Determine the (X, Y) coordinate at the center of the cell enclosing the given text.  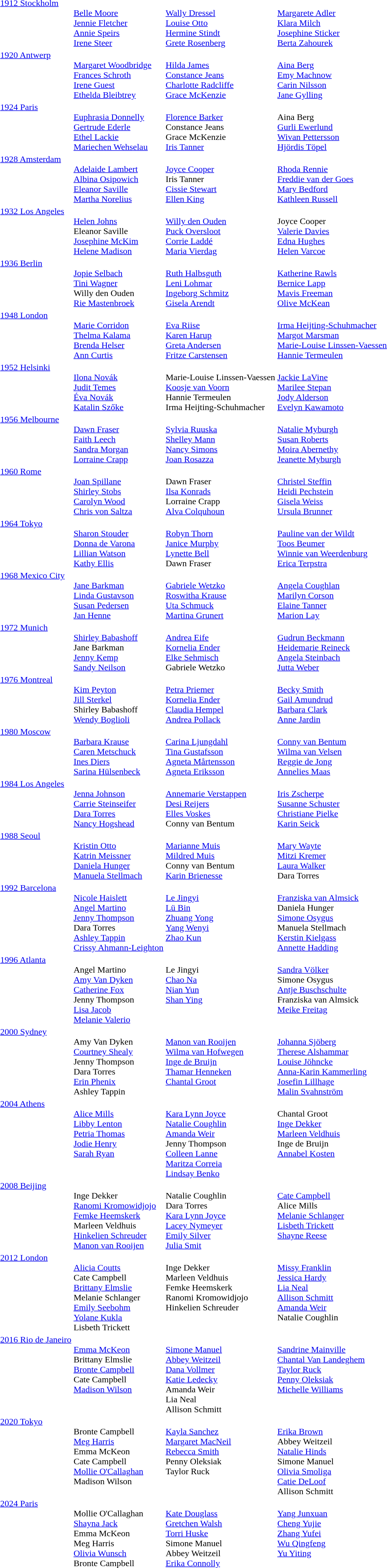
Natalie CoughlinDara TorresKara Lynn JoyceLacey NymeyerEmily SilverJulia Smit (220, 1215)
Simone ManuelAbbey WeitzeilDana VollmerKatie LedeckyAmanda WeirLia NealAllison Schmitt (220, 1375)
Marianne MuisMildred MuisConny van BentumKarin Brienesse (220, 856)
Petra PriemerKornelia EnderClaudia HempelAndrea Pollack (220, 699)
Margaret WoodbridgeFrances SchrothIrene GuestEthelda Bleibtrey (119, 75)
Bronte CampbellMeg HarrisEmma McKeonCate CampbellMollie O'CallaghanMadison Wilson (119, 1457)
Ilona NovákJudit TemesÉva NovákKatalin Szőke (119, 387)
Marie CorridonThelma KalamaBrenda HelserAnn Curtis (119, 335)
Carina LjungdahlTina GustafssonAgneta Mårtensson Agneta Eriksson (220, 752)
Kara Lynn JoyceNatalie CoughlinAmanda WeirJenny ThompsonColleen LanneMaritza CorreiaLindsay Benko (220, 1138)
Jopie SelbachTini WagnerWilly den OudenRie Mastenbroek (119, 283)
Joyce CooperIris TannerCissie StewartEllen King (220, 179)
Jenna JohnsonCarrie SteinseiferDara Torres Nancy Hogshead (119, 804)
Kayla SanchezMargaret MacNeilRebecca SmithPenny OleksiakTaylor Ruck (220, 1457)
Kim PeytonJill SterkelShirley BabashoffWendy Boglioli (119, 699)
Sylvia RuuskaShelley MannNancy SimonsJoan Rosazza (220, 439)
Barbara KrauseCaren MetschuckInes DiersSarina Hülsenbeck (119, 752)
Annemarie VerstappenDesi ReijersElles Voskes Conny van Bentum (220, 804)
Gabriele WetzkoRoswitha KrauseUta SchmuckMartina Grunert (220, 595)
Florence BarkerConstance JeansGrace McKenzieIris Tanner (220, 127)
Emma McKeonBrittany ElmslieBronte CampbellCate CampbellMadison Wilson (119, 1375)
Jane BarkmanLinda GustavsonSusan PedersenJan Henne (119, 595)
Eva RiiseKaren HarupGreta AndersenFritze Carstensen (220, 335)
Helen JohnsEleanor SavilleJosephine McKimHelene Madison (119, 231)
Le JingyiLü BinZhuang YongYang WenyiZhao Kun (220, 918)
Inge DekkerMarleen VeldhuisFemke HeemskerkRanomi KromowidjojoHinkelien Schreuder (220, 1293)
Willy den OudenPuck OverslootCorrie LaddéMaria Vierdag (220, 231)
Alice MillsLibby LentonPetria ThomasJodie HenrySarah Ryan (119, 1138)
Kristin OttoKatrin MeissnerDaniela HungerManuela Stellmach (119, 856)
Shirley BabashoffJane BarkmanJenny KempSandy Neilson (119, 647)
Dawn FraserIlsa KonradsLorraine CrappAlva Colquhoun (220, 491)
Sharon StouderDonna de VaronaLillian WatsonKathy Ellis (119, 543)
Inge DekkerRanomi KromowidjojoFemke HeemskerkMarleen VeldhuisHinkelien SchreuderManon van Rooijen (119, 1215)
Hilda JamesConstance JeansCharlotte RadcliffeGrace McKenzie (220, 75)
Alicia CouttsCate CampbellBrittany ElmslieMelanie SchlangerEmily SeebohmYolane KuklaLisbeth Trickett (119, 1293)
Andrea EifeKornelia EnderElke SehmischGabriele Wetzko (220, 647)
Amy Van DykenCourtney ShealyJenny ThompsonDara TorresErin PhenixAshley Tappin (119, 1062)
Marie-Louise Linssen-VaessenKoosje van VoornHannie TermeulenIrma Heijting-Schuhmacher (220, 387)
Ruth HalbsguthLeni LohmarIngeborg SchmitzGisela Arendt (220, 283)
Manon van RooijenWilma van HofwegenInge de BruijnThamar HennekenChantal Groot (220, 1062)
Robyn ThornJanice MurphyLynette BellDawn Fraser (220, 543)
Joan SpillaneShirley StobsCarolyn WoodChris von Saltza (119, 491)
Le JingyiChao NaNian YunShan Ying (220, 990)
Euphrasia DonnellyGertrude EderleEthel LackieMariechen Wehselau (119, 127)
Angel MartinoAmy Van DykenCatherine FoxJenny ThompsonLisa JacobMelanie Valerio (119, 990)
Dawn FraserFaith LeechSandra MorganLorraine Crapp (119, 439)
Adelaide LambertAlbina OsipowichEleanor SavilleMartha Norelius (119, 179)
Nicole HaislettAngel MartinoJenny ThompsonDara TorresAshley TappinCrissy Ahmann-Leighton (119, 918)
